Provide the (x, y) coordinate of the cell's center where the given text is located.  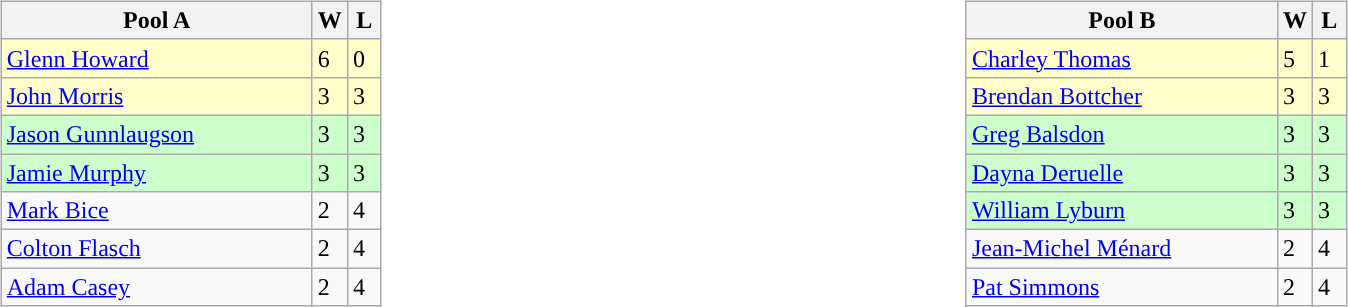
6 (330, 58)
Glenn Howard (156, 58)
John Morris (156, 96)
William Lyburn (1122, 211)
Mark Bice (156, 211)
Greg Balsdon (1122, 134)
Brendan Bottcher (1122, 96)
Pool B (1122, 20)
Adam Casey (156, 287)
0 (364, 58)
Pool A (156, 20)
Jamie Murphy (156, 173)
Charley Thomas (1122, 58)
Pat Simmons (1122, 287)
Jason Gunnlaugson (156, 134)
Jean-Michel Ménard (1122, 249)
Dayna Deruelle (1122, 173)
Colton Flasch (156, 249)
1 (1330, 58)
5 (1294, 58)
